Provide the (x, y) coordinate of the cell's center where the given text is located.  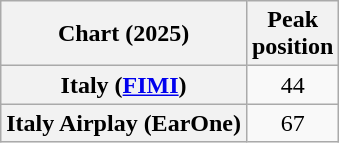
Chart (2025) (124, 34)
44 (292, 85)
67 (292, 123)
Peakposition (292, 34)
Italy (FIMI) (124, 85)
Italy Airplay (EarOne) (124, 123)
